Return the (X, Y) coordinate for the center point of the cell that contains the specified text.  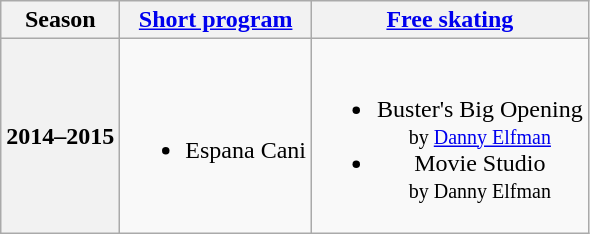
Buster's Big Opening by Danny Elfman Movie Studio by Danny Elfman (450, 136)
Free skating (450, 20)
Short program (216, 20)
Espana Cani (216, 136)
2014–2015 (60, 136)
Season (60, 20)
